From the cell containing the given text, extract its center point as [X, Y] coordinate. 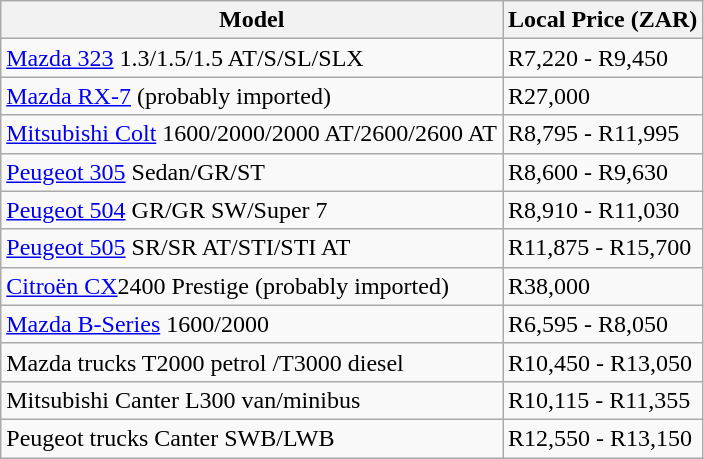
R10,450 - R13,050 [603, 362]
R11,875 - R15,700 [603, 248]
Local Price (ZAR) [603, 20]
R7,220 - R9,450 [603, 58]
R27,000 [603, 96]
R8,910 - R11,030 [603, 210]
R6,595 - R8,050 [603, 324]
Peugeot 504 GR/GR SW/Super 7 [252, 210]
R38,000 [603, 286]
Peugeot 505 SR/SR AT/STI/STI AT [252, 248]
Citroën CX2400 Prestige (probably imported) [252, 286]
Mazda trucks T2000 petrol /T3000 diesel [252, 362]
R12,550 - R13,150 [603, 438]
Mazda 323 1.3/1.5/1.5 AT/S/SL/SLX [252, 58]
Peugeot 305 Sedan/GR/ST [252, 172]
Mazda B-Series 1600/2000 [252, 324]
Mitsubishi Colt 1600/2000/2000 AT/2600/2600 AT [252, 134]
R8,600 - R9,630 [603, 172]
Model [252, 20]
Mitsubishi Canter L300 van/minibus [252, 400]
Mazda RX-7 (probably imported) [252, 96]
R8,795 - R11,995 [603, 134]
Peugeot trucks Canter SWB/LWB [252, 438]
R10,115 - R11,355 [603, 400]
